Return the [X, Y] coordinate for the center point of the cell that contains the specified text.  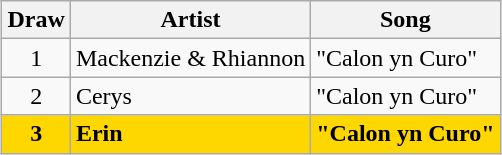
1 [36, 58]
2 [36, 96]
3 [36, 134]
Song [406, 20]
Draw [36, 20]
Artist [190, 20]
Erin [190, 134]
Cerys [190, 96]
Mackenzie & Rhiannon [190, 58]
